Return (X, Y) of the center of cell containing provided text 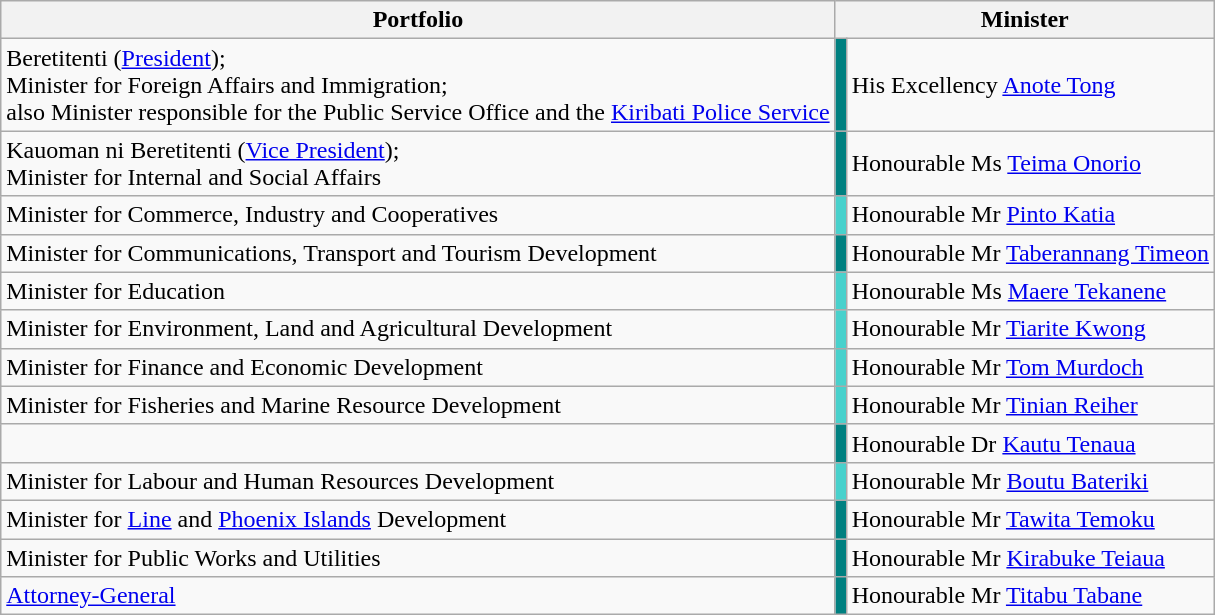
Minister for Education (418, 291)
Honourable Mr Boutu Bateriki (1030, 481)
Honourable Mr Taberannang Timeon (1030, 253)
Minister for Line and Phoenix Islands Development (418, 519)
Honourable Mr Tinian Reiher (1030, 405)
Minister for Fisheries and Marine Resource Development (418, 405)
Honourable Dr Kautu Tenaua (1030, 443)
Minister for Finance and Economic Development (418, 367)
Honourable Mr Kirabuke Teiaua (1030, 557)
Honourable Mr Tom Murdoch (1030, 367)
Honourable Mr Tiarite Kwong (1030, 329)
Minister for Labour and Human Resources Development (418, 481)
Minister for Communications, Transport and Tourism Development (418, 253)
Attorney-General (418, 596)
Honourable Ms Teima Onorio (1030, 164)
Honourable Mr Titabu Tabane (1030, 596)
Minister for Environment, Land and Agricultural Development (418, 329)
Minister (1024, 20)
Honourable Mr Pinto Katia (1030, 215)
Honourable Ms Maere Tekanene (1030, 291)
Minister for Public Works and Utilities (418, 557)
His Excellency Anote Tong (1030, 85)
Kauoman ni Beretitenti (Vice President); Minister for Internal and Social Affairs (418, 164)
Minister for Commerce, Industry and Cooperatives (418, 215)
Honourable Mr Tawita Temoku (1030, 519)
Portfolio (418, 20)
